Capture the cell that displays the provided text and extract its (x, y) central coordinate. 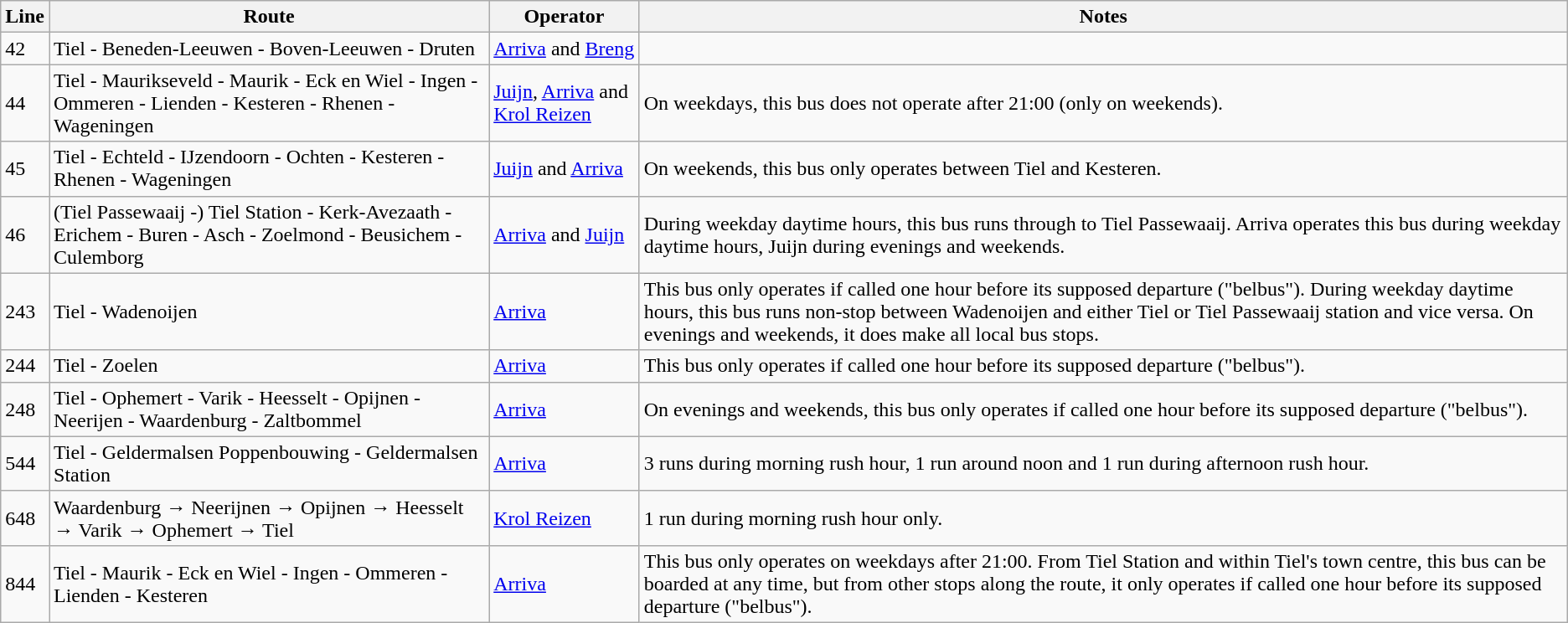
Line (25, 17)
Waardenburg → Neerijnen → Opijnen → Heesselt → Varik → Ophemert → Tiel (268, 517)
248 (25, 409)
On weekdays, this bus does not operate after 21:00 (only on weekends). (1103, 103)
Tiel - Wadenoijen (268, 311)
Tiel - Beneden-Leeuwen - Boven-Leeuwen - Druten (268, 49)
243 (25, 311)
42 (25, 49)
Tiel - Zoelen (268, 366)
This bus only operates if called one hour before its supposed departure ("belbus"). (1103, 366)
Krol Reizen (565, 517)
3 runs during morning rush hour, 1 run around noon and 1 run during afternoon rush hour. (1103, 464)
On evenings and weekends, this bus only operates if called one hour before its supposed departure ("belbus"). (1103, 409)
Operator (565, 17)
Tiel - Maurikseveld - Maurik - Eck en Wiel - Ingen - Ommeren - Lienden - Kesteren - Rhenen - Wageningen (268, 103)
44 (25, 103)
Route (268, 17)
544 (25, 464)
1 run during morning rush hour only. (1103, 517)
Arriva and Breng (565, 49)
Tiel - Echteld - IJzendoorn - Ochten - Kesteren - Rhenen - Wageningen (268, 169)
648 (25, 517)
On weekends, this bus only operates between Tiel and Kesteren. (1103, 169)
844 (25, 584)
Tiel - Maurik - Eck en Wiel - Ingen - Ommeren - Lienden - Kesteren (268, 584)
(Tiel Passewaaij -) Tiel Station - Kerk-Avezaath - Erichem - Buren - Asch - Zoelmond - Beusichem - Culemborg (268, 234)
Juijn and Arriva (565, 169)
46 (25, 234)
244 (25, 366)
45 (25, 169)
Notes (1103, 17)
Tiel - Ophemert - Varik - Heesselt - Opijnen - Neerijen - Waardenburg - Zaltbommel (268, 409)
Arriva and Juijn (565, 234)
Juijn, Arriva and Krol Reizen (565, 103)
Tiel - Geldermalsen Poppenbouwing - Geldermalsen Station (268, 464)
